Find where the given text appears and provide that cell's center as (x, y) coordinate. 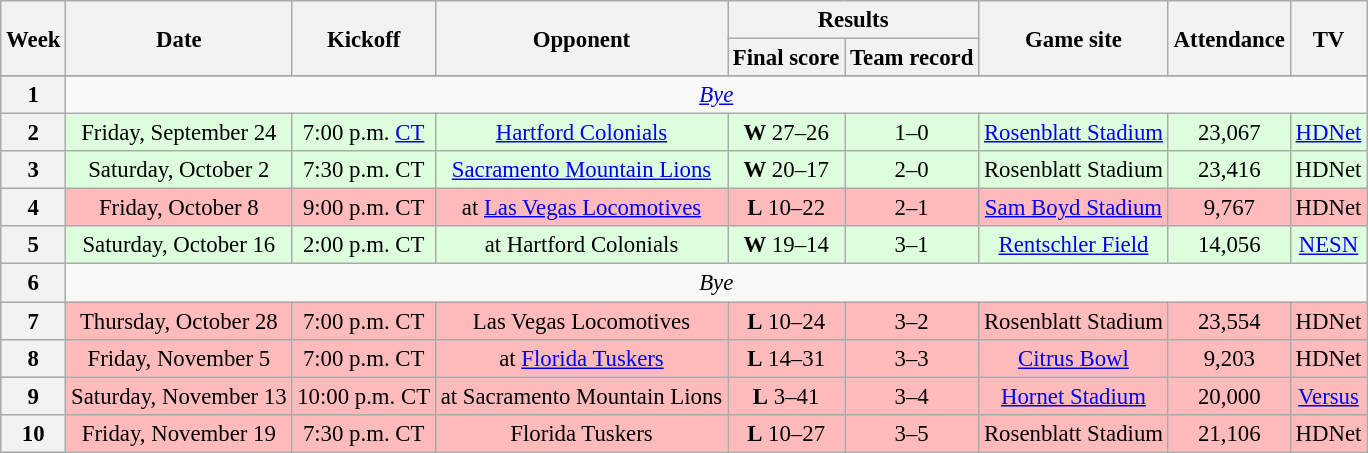
Friday, October 8 (179, 208)
L 10–22 (786, 208)
Saturday, November 13 (179, 396)
Versus (1328, 396)
23,416 (1229, 170)
Final score (786, 58)
Saturday, October 2 (179, 170)
10:00 p.m. CT (364, 396)
2–0 (912, 170)
20,000 (1229, 396)
1–0 (912, 133)
10 (34, 433)
7 (34, 321)
L 10–24 (786, 321)
Date (179, 38)
6 (34, 283)
9:00 p.m. CT (364, 208)
Hornet Stadium (1074, 396)
Las Vegas Locomotives (581, 321)
Friday, November 19 (179, 433)
Opponent (581, 38)
9,767 (1229, 208)
W 27–26 (786, 133)
Saturday, October 16 (179, 245)
3–1 (912, 245)
Citrus Bowl (1074, 358)
5 (34, 245)
Results (854, 20)
2 (34, 133)
2–1 (912, 208)
Sam Boyd Stadium (1074, 208)
8 (34, 358)
3–2 (912, 321)
2:00 p.m. CT (364, 245)
at Las Vegas Locomotives (581, 208)
9,203 (1229, 358)
Week (34, 38)
Team record (912, 58)
Game site (1074, 38)
Florida Tuskers (581, 433)
3 (34, 170)
Hartford Colonials (581, 133)
Rentschler Field (1074, 245)
at Hartford Colonials (581, 245)
3–4 (912, 396)
W 19–14 (786, 245)
Kickoff (364, 38)
L 10–27 (786, 433)
L 14–31 (786, 358)
14,056 (1229, 245)
NESN (1328, 245)
W 20–17 (786, 170)
Friday, September 24 (179, 133)
Attendance (1229, 38)
3–3 (912, 358)
1 (34, 95)
4 (34, 208)
23,554 (1229, 321)
Friday, November 5 (179, 358)
Thursday, October 28 (179, 321)
L 3–41 (786, 396)
21,106 (1229, 433)
9 (34, 396)
at Sacramento Mountain Lions (581, 396)
Sacramento Mountain Lions (581, 170)
3–5 (912, 433)
23,067 (1229, 133)
TV (1328, 38)
at Florida Tuskers (581, 358)
